Provide the (x, y) coordinate of the cell's center where the given text is located.  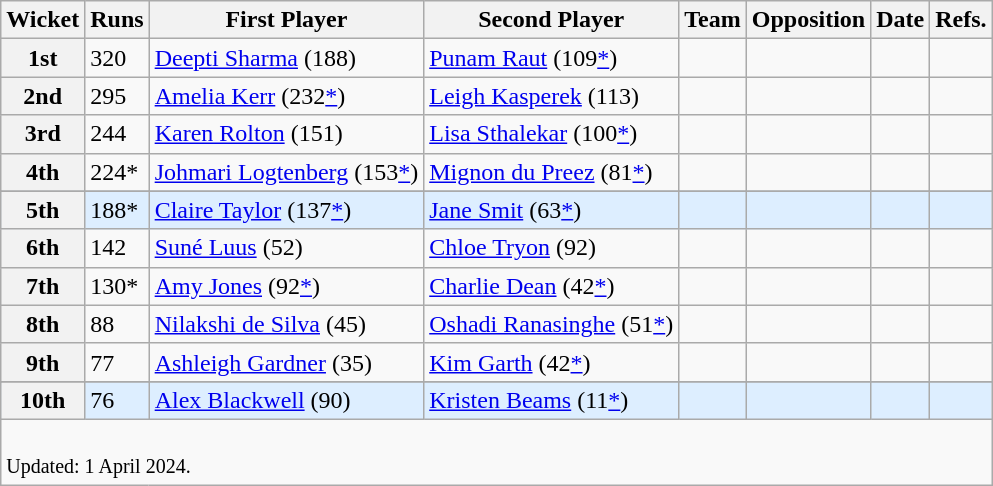
Deepti Sharma (188) (286, 58)
Kristen Beams (11*) (552, 400)
Runs (117, 20)
Chloe Tryon (92) (552, 248)
1st (43, 58)
142 (117, 248)
77 (117, 362)
5th (43, 210)
224* (117, 172)
Johmari Logtenberg (153*) (286, 172)
76 (117, 400)
244 (117, 134)
Updated: 1 April 2024. (496, 452)
Lisa Sthalekar (100*) (552, 134)
3rd (43, 134)
10th (43, 400)
Ashleigh Gardner (35) (286, 362)
Opposition (808, 20)
188* (117, 210)
Refs. (961, 20)
Amy Jones (92*) (286, 286)
Amelia Kerr (232*) (286, 96)
Kim Garth (42*) (552, 362)
Jane Smit (63*) (552, 210)
Alex Blackwell (90) (286, 400)
Oshadi Ranasinghe (51*) (552, 324)
Charlie Dean (42*) (552, 286)
2nd (43, 96)
Date (900, 20)
130* (117, 286)
Second Player (552, 20)
Punam Raut (109*) (552, 58)
First Player (286, 20)
Mignon du Preez (81*) (552, 172)
Nilakshi de Silva (45) (286, 324)
320 (117, 58)
88 (117, 324)
Claire Taylor (137*) (286, 210)
Team (713, 20)
295 (117, 96)
Suné Luus (52) (286, 248)
8th (43, 324)
4th (43, 172)
6th (43, 248)
Leigh Kasperek (113) (552, 96)
7th (43, 286)
9th (43, 362)
Wicket (43, 20)
Karen Rolton (151) (286, 134)
